Return the [X, Y] coordinate for the center point of the cell that contains the specified text.  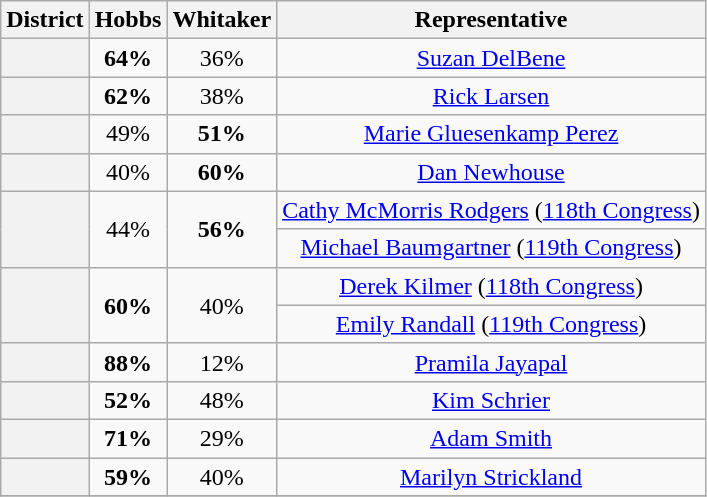
49% [128, 134]
36% [222, 58]
Cathy McMorris Rodgers (118th Congress) [492, 210]
Kim Schrier [492, 400]
44% [128, 229]
48% [222, 400]
38% [222, 96]
59% [128, 477]
Marie Gluesenkamp Perez [492, 134]
Rick Larsen [492, 96]
29% [222, 438]
88% [128, 362]
Michael Baumgartner (119th Congress) [492, 248]
Suzan DelBene [492, 58]
Hobbs [128, 20]
Derek Kilmer (118th Congress) [492, 286]
District [45, 20]
Pramila Jayapal [492, 362]
64% [128, 58]
51% [222, 134]
71% [128, 438]
12% [222, 362]
56% [222, 229]
Dan Newhouse [492, 172]
52% [128, 400]
62% [128, 96]
Representative [492, 20]
Marilyn Strickland [492, 477]
Whitaker [222, 20]
Emily Randall (119th Congress) [492, 324]
Adam Smith [492, 438]
